Scan for the cell matching the given text and deliver its (x, y) coordinate at center. 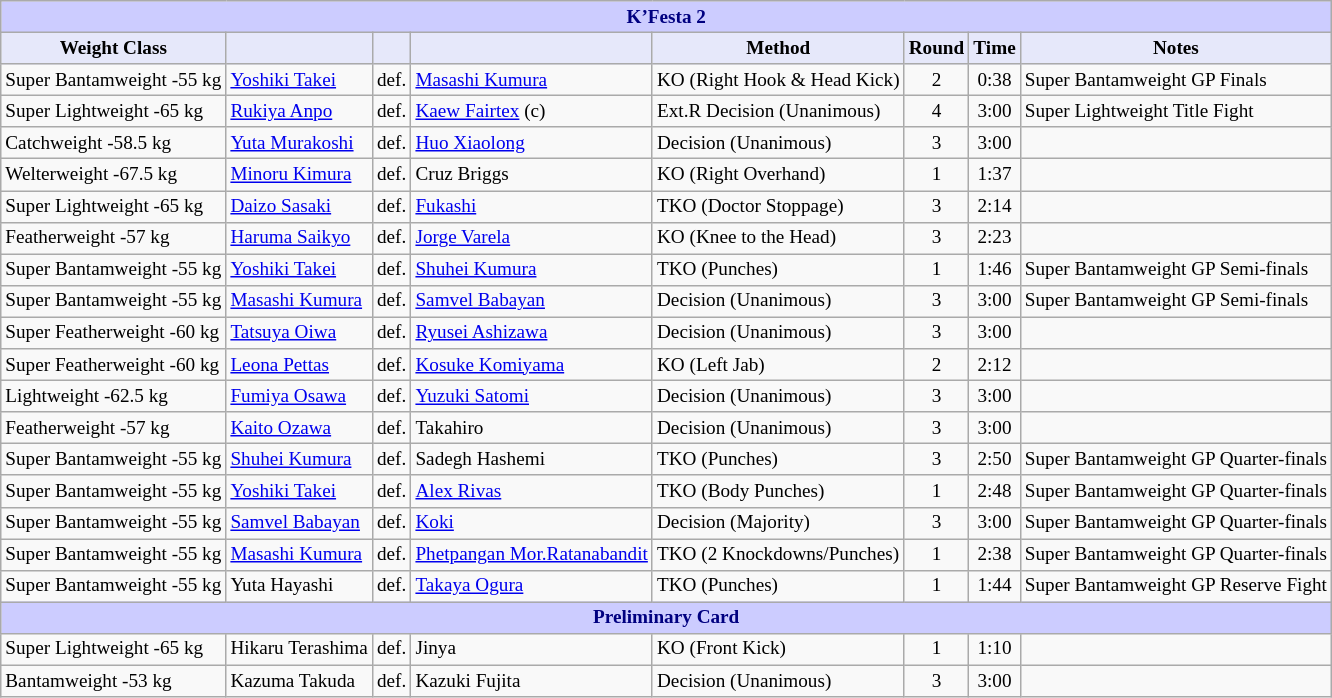
Rukiya Anpo (300, 111)
2:23 (994, 238)
Yuta Hayashi (300, 586)
0:38 (994, 80)
Huo Xiaolong (532, 143)
Time (994, 48)
2:50 (994, 460)
1:10 (994, 649)
Notes (1176, 48)
Ext.R Decision (Unanimous) (778, 111)
1:44 (994, 586)
KO (Left Jab) (778, 365)
Yuzuki Satomi (532, 396)
Phetpangan Mor.Ratanabandit (532, 554)
Round (936, 48)
Hikaru Terashima (300, 649)
K’Festa 2 (666, 17)
Super Bantamweight GP Finals (1176, 80)
Takahiro (532, 428)
Catchweight -58.5 kg (114, 143)
Haruma Saikyo (300, 238)
Kazuki Fujita (532, 681)
Takaya Ogura (532, 586)
Jorge Varela (532, 238)
2:14 (994, 206)
Alex Rivas (532, 491)
Kaew Fairtex (c) (532, 111)
Decision (Majority) (778, 523)
Fumiya Osawa (300, 396)
4 (936, 111)
Yuta Murakoshi (300, 143)
Fukashi (532, 206)
Lightweight -62.5 kg (114, 396)
2:38 (994, 554)
Super Lightweight Title Fight (1176, 111)
Weight Class (114, 48)
KO (Right Overhand) (778, 175)
KO (Front Kick) (778, 649)
Ryusei Ashizawa (532, 333)
Sadegh Hashemi (532, 460)
Daizo Sasaki (300, 206)
TKO (Doctor Stoppage) (778, 206)
2:48 (994, 491)
Welterweight -67.5 kg (114, 175)
Tatsuya Oiwa (300, 333)
Leona Pettas (300, 365)
Cruz Briggs (532, 175)
1:37 (994, 175)
Koki (532, 523)
Jinya (532, 649)
KO (Right Hook & Head Kick) (778, 80)
Kaito Ozawa (300, 428)
1:46 (994, 270)
Preliminary Card (666, 618)
Method (778, 48)
TKO (Body Punches) (778, 491)
TKO (2 Knockdowns/Punches) (778, 554)
Super Bantamweight GP Reserve Fight (1176, 586)
Bantamweight -53 kg (114, 681)
Kosuke Komiyama (532, 365)
KO (Knee to the Head) (778, 238)
2:12 (994, 365)
Minoru Kimura (300, 175)
Kazuma Takuda (300, 681)
